Return the [x, y] coordinate for the center point of the cell that contains the specified text.  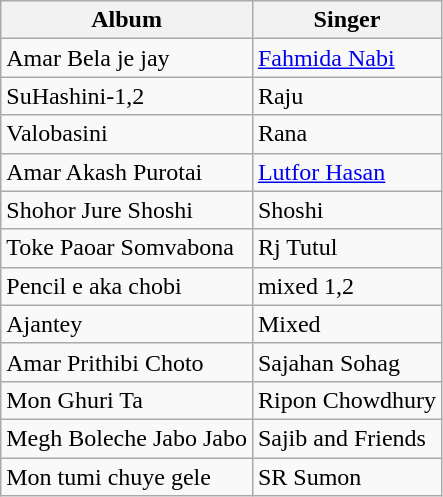
Fahmida Nabi [346, 58]
Singer [346, 20]
Toke Paoar Somvabona [127, 248]
SuHashini-1,2 [127, 96]
Mon Ghuri Ta [127, 400]
Sajahan Sohag [346, 362]
SR Sumon [346, 477]
Lutfor Hasan [346, 172]
Amar Akash Purotai [127, 172]
Rj Tutul [346, 248]
Album [127, 20]
Megh Boleche Jabo Jabo [127, 438]
mixed 1,2 [346, 286]
Shohor Jure Shoshi [127, 210]
Sajib and Friends [346, 438]
Ripon Chowdhury [346, 400]
Mixed [346, 324]
Pencil e aka chobi [127, 286]
Rana [346, 134]
Amar Prithibi Choto [127, 362]
Mon tumi chuye gele [127, 477]
Ajantey [127, 324]
Raju [346, 96]
Shoshi [346, 210]
Valobasini [127, 134]
Amar Bela je jay [127, 58]
